Identify which cell holds the provided text, then report its [x, y] central coordinate. 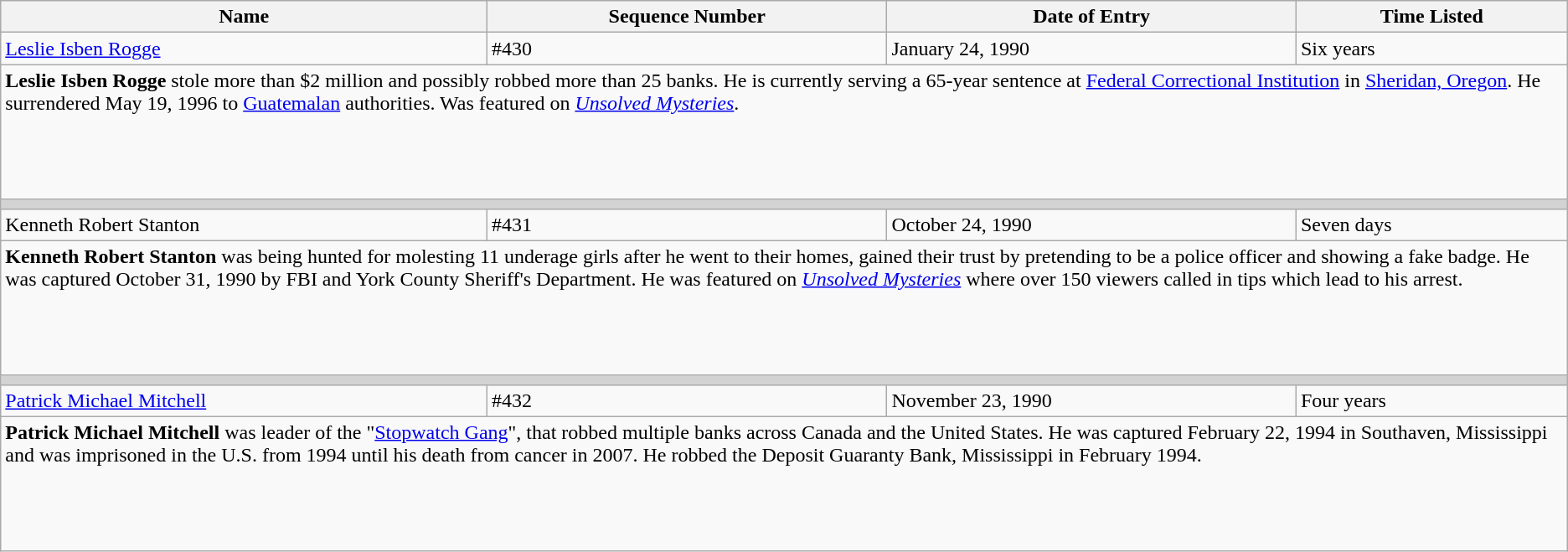
November 23, 1990 [1092, 400]
#431 [687, 224]
Name [245, 17]
January 24, 1990 [1092, 49]
Leslie Isben Rogge [245, 49]
Six years [1431, 49]
Four years [1431, 400]
Kenneth Robert Stanton [245, 224]
Seven days [1431, 224]
Date of Entry [1092, 17]
#432 [687, 400]
October 24, 1990 [1092, 224]
Patrick Michael Mitchell [245, 400]
Sequence Number [687, 17]
#430 [687, 49]
Time Listed [1431, 17]
